Pinpoint the cell where the given text exists, returning its [X, Y] midpoint coordinate. 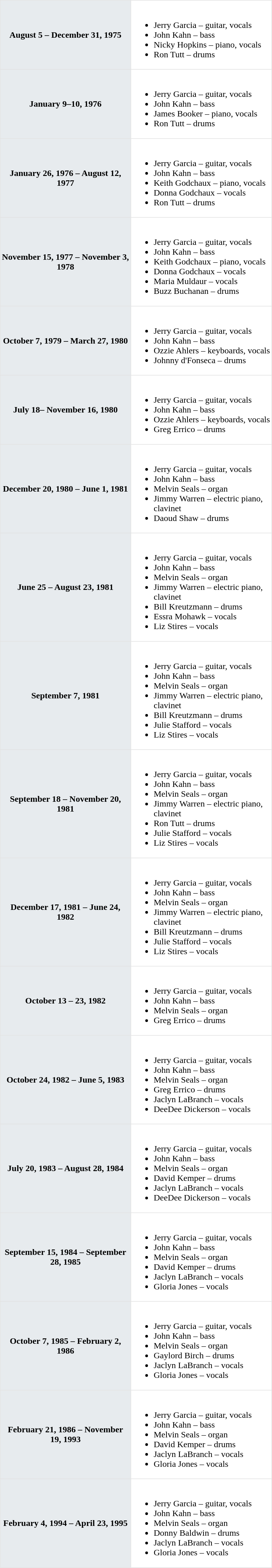
October 13 – 23, 1982 [65, 1001]
Jerry Garcia – guitar, vocalsJohn Kahn – bassMelvin Seals – organDonny Baldwin – drumsJaclyn LaBranch – vocalsGloria Jones – vocals [201, 1523]
December 17, 1981 – June 24, 1982 [65, 912]
June 25 – August 23, 1981 [65, 587]
October 7, 1979 – March 27, 1980 [65, 341]
September 7, 1981 [65, 695]
Jerry Garcia – guitar, vocalsJohn Kahn – bassMelvin Seals – organGreg Errico – drums [201, 1001]
Jerry Garcia – guitar, vocalsJohn Kahn – bassOzzie Ahlers – keyboards, vocalsGreg Errico – drums [201, 410]
January 9–10, 1976 [65, 104]
September 18 – November 20, 1981 [65, 804]
Jerry Garcia – guitar, vocalsJohn Kahn – bassMelvin Seals – organGreg Errico – drumsJaclyn LaBranch – vocalsDeeDee Dickerson – vocals [201, 1080]
Jerry Garcia – guitar, vocalsJohn Kahn – bassKeith Godchaux – piano, vocalsDonna Godchaux – vocalsMaria Muldaur – vocalsBuzz Buchanan – drums [201, 262]
December 20, 1980 – June 1, 1981 [65, 489]
January 26, 1976 – August 12, 1977 [65, 178]
September 15, 1984 – September 28, 1985 [65, 1257]
Jerry Garcia – guitar, vocalsJohn Kahn – bassMelvin Seals – organGaylord Birch – drumsJaclyn LaBranch – vocalsGloria Jones – vocals [201, 1346]
Jerry Garcia – guitar, vocalsJohn Kahn – bassMelvin Seals – organJimmy Warren – electric piano, clavinetDaoud Shaw – drums [201, 489]
October 7, 1985 – February 2, 1986 [65, 1346]
February 21, 1986 – November 19, 1993 [65, 1434]
Jerry Garcia – guitar, vocalsJohn Kahn – bassOzzie Ahlers – keyboards, vocalsJohnny d'Fonseca – drums [201, 341]
October 24, 1982 – June 5, 1983 [65, 1080]
Jerry Garcia – guitar, vocalsJohn Kahn – bassMelvin Seals – organDavid Kemper – drumsJaclyn LaBranch – vocalsDeeDee Dickerson – vocals [201, 1168]
February 4, 1994 – April 23, 1995 [65, 1523]
Jerry Garcia – guitar, vocalsJohn Kahn – bassKeith Godchaux – piano, vocalsDonna Godchaux – vocalsRon Tutt – drums [201, 178]
November 15, 1977 – November 3, 1978 [65, 262]
July 18– November 16, 1980 [65, 410]
August 5 – December 31, 1975 [65, 35]
Jerry Garcia – guitar, vocalsJohn Kahn – bassJames Booker – piano, vocalsRon Tutt – drums [201, 104]
July 20, 1983 – August 28, 1984 [65, 1168]
Jerry Garcia – guitar, vocalsJohn Kahn – bassNicky Hopkins – piano, vocalsRon Tutt – drums [201, 35]
